Identify which cell holds the provided text, then report its [X, Y] central coordinate. 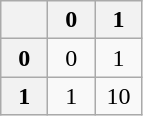
10 [118, 96]
